Identify which cell holds the provided text, then report its [X, Y] central coordinate. 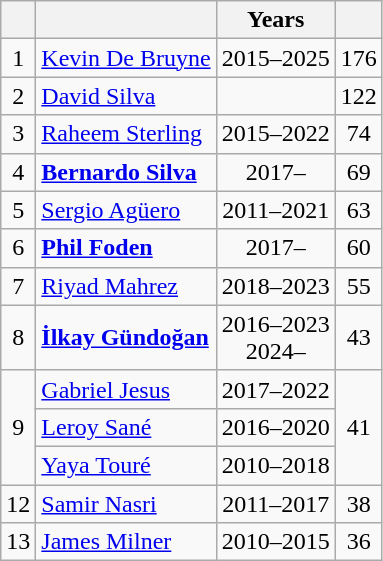
Raheem Sterling [126, 134]
2011–2021 [276, 210]
2010–2018 [276, 465]
2015–2022 [276, 134]
Kevin De Bruyne [126, 58]
2015–2025 [276, 58]
Sergio Agüero [126, 210]
Leroy Sané [126, 427]
38 [358, 503]
55 [358, 286]
4 [18, 172]
2011–2017 [276, 503]
İlkay Gündoğan [126, 338]
69 [358, 172]
9 [18, 427]
Bernardo Silva [126, 172]
12 [18, 503]
5 [18, 210]
43 [358, 338]
Riyad Mahrez [126, 286]
60 [358, 248]
2018–2023 [276, 286]
6 [18, 248]
3 [18, 134]
36 [358, 542]
63 [358, 210]
1 [18, 58]
122 [358, 96]
2 [18, 96]
Phil Foden [126, 248]
Yaya Touré [126, 465]
Gabriel Jesus [126, 389]
7 [18, 286]
176 [358, 58]
James Milner [126, 542]
41 [358, 427]
Samir Nasri [126, 503]
2017–2022 [276, 389]
8 [18, 338]
Years [276, 20]
2016–20232024– [276, 338]
David Silva [126, 96]
13 [18, 542]
2016–2020 [276, 427]
74 [358, 134]
2010–2015 [276, 542]
